Return the (x, y) coordinate for the center point of the cell that contains the specified text.  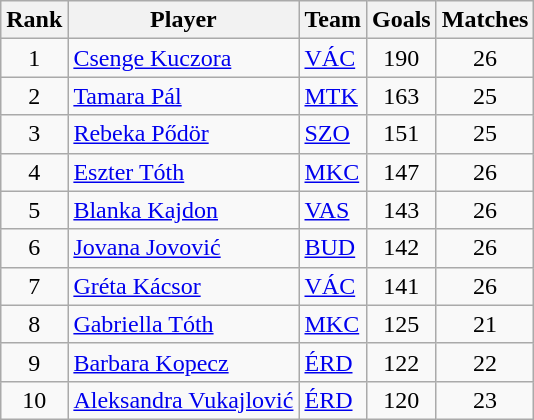
2 (34, 96)
Blanka Kajdon (184, 210)
5 (34, 210)
120 (401, 400)
BUD (333, 248)
Eszter Tóth (184, 172)
Rank (34, 20)
Goals (401, 20)
147 (401, 172)
1 (34, 58)
142 (401, 248)
VAS (333, 210)
3 (34, 134)
Jovana Jovović (184, 248)
122 (401, 362)
22 (485, 362)
Aleksandra Vukajlović (184, 400)
Gabriella Tóth (184, 324)
Gréta Kácsor (184, 286)
6 (34, 248)
125 (401, 324)
Matches (485, 20)
Csenge Kuczora (184, 58)
SZO (333, 134)
4 (34, 172)
Tamara Pál (184, 96)
21 (485, 324)
190 (401, 58)
141 (401, 286)
MTK (333, 96)
Team (333, 20)
8 (34, 324)
Player (184, 20)
10 (34, 400)
Barbara Kopecz (184, 362)
163 (401, 96)
7 (34, 286)
143 (401, 210)
23 (485, 400)
Rebeka Pődör (184, 134)
9 (34, 362)
151 (401, 134)
